For the text-containing cell, return its midpoint in [X, Y] coordinate format. 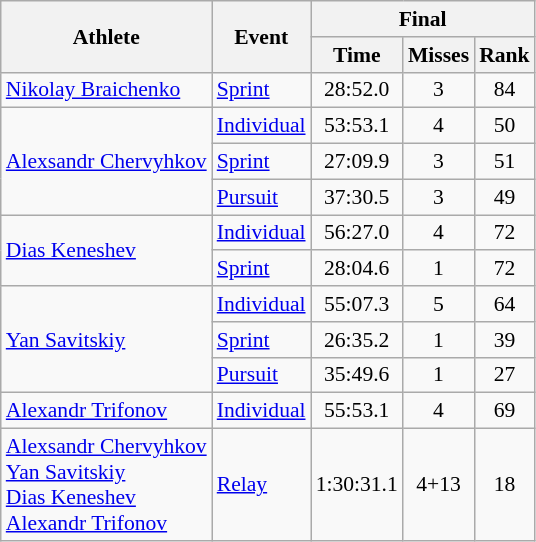
69 [504, 411]
84 [504, 90]
Misses [438, 55]
28:52.0 [357, 90]
53:53.1 [357, 126]
55:53.1 [357, 411]
50 [504, 126]
Event [262, 36]
Yan Savitskiy [106, 340]
39 [504, 340]
37:30.5 [357, 197]
Alexsandr ChervyhkovYan SavitskiyDias KeneshevAlexandr Trifonov [106, 485]
Alexandr Trifonov [106, 411]
1:30:31.1 [357, 485]
26:35.2 [357, 340]
56:27.0 [357, 233]
27 [504, 375]
Time [357, 55]
Dias Keneshev [106, 250]
18 [504, 485]
49 [504, 197]
Nikolay Braichenko [106, 90]
55:07.3 [357, 304]
51 [504, 162]
4+13 [438, 485]
5 [438, 304]
64 [504, 304]
Relay [262, 485]
27:09.9 [357, 162]
Alexsandr Chervyhkov [106, 162]
35:49.6 [357, 375]
Final [423, 19]
28:04.6 [357, 269]
Rank [504, 55]
Athlete [106, 36]
